Pinpoint the cell where the given text exists, returning its (X, Y) midpoint coordinate. 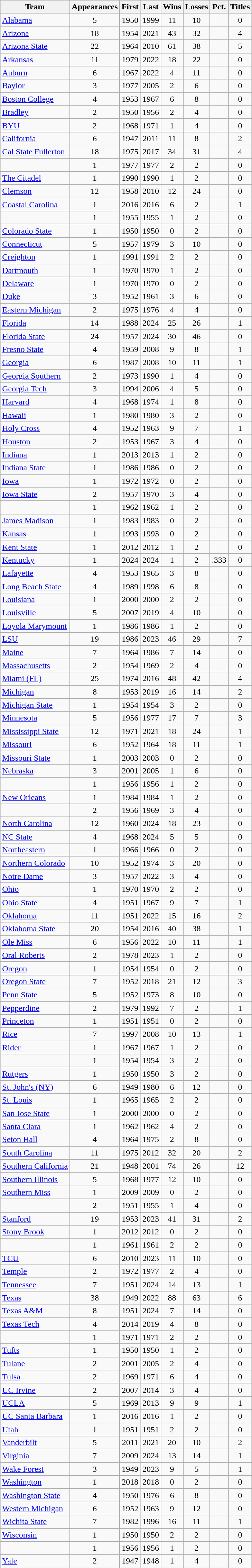
Fresno State (35, 349)
Coastal Carolina (35, 205)
63 (197, 1298)
2006 (151, 389)
Cal State Fullerton (35, 152)
17 (172, 718)
30 (172, 336)
Oregon (35, 968)
88 (172, 1298)
Eastern Michigan (35, 310)
29 (197, 639)
Iowa (35, 481)
1989 (130, 587)
42 (197, 679)
Lafayette (35, 573)
Holy Cross (35, 428)
First (130, 7)
1987 (130, 362)
Long Beach State (35, 587)
1959 (130, 349)
St. John's (NY) (35, 1087)
Stanford (35, 1218)
Princeton (35, 1021)
South Carolina (35, 1153)
1978 (130, 955)
Baylor (35, 86)
Rutgers (35, 1074)
2017 (151, 152)
Wisconsin (35, 1535)
Titles (240, 7)
1994 (130, 389)
Maine (35, 652)
Auburn (35, 73)
Minnesota (35, 718)
Wins (172, 7)
Temple (35, 1271)
Seton Hall (35, 1140)
Appearances (95, 7)
Santa Clara (35, 1126)
Ole Miss (35, 942)
North Carolina (35, 824)
Missouri (35, 744)
UC Irvine (35, 1390)
Georgia Tech (35, 389)
61 (172, 46)
1998 (151, 587)
Ohio (35, 889)
Rider (35, 1048)
Boston College (35, 99)
Massachusetts (35, 665)
Pepperdine (35, 1008)
23 (197, 824)
Oral Roberts (35, 955)
Northern Colorado (35, 863)
Vanderbilt (35, 1443)
40 (172, 929)
Michigan State (35, 705)
Pct. (219, 7)
Ohio State (35, 903)
Georgia (35, 362)
Notre Dame (35, 876)
1988 (130, 323)
Harvard (35, 402)
Indiana State (35, 468)
1982 (130, 1522)
Georgia Southern (35, 375)
Dartmouth (35, 270)
Oklahoma (35, 916)
.333 (219, 560)
UC Santa Barbara (35, 1416)
TCU (35, 1258)
Florida State (35, 336)
41 (172, 1218)
Team (35, 7)
Southern Illinois (35, 1179)
Southern California (35, 1166)
Wichita State (35, 1522)
74 (172, 1166)
1958 (130, 191)
48 (172, 679)
15 (172, 916)
BYU (35, 125)
Oregon State (35, 981)
New Orleans (35, 797)
Stony Brook (35, 1232)
Western Michigan (35, 1508)
Arizona State (35, 46)
Wake Forest (35, 1469)
Delaware (35, 283)
Missouri State (35, 758)
LSU (35, 639)
Loyola Marymount (35, 626)
Washington (35, 1482)
Houston (35, 442)
Utah (35, 1430)
Kansas (35, 534)
Tulane (35, 1363)
Michigan (35, 692)
Louisiana (35, 600)
Mississippi State (35, 731)
Texas A&M (35, 1311)
34 (172, 152)
1997 (130, 1034)
Bradley (35, 112)
Creighton (35, 257)
1992 (151, 1008)
Kentucky (35, 560)
Arkansas (35, 60)
UCLA (35, 1403)
Virginia (35, 1456)
Yale (35, 1561)
1996 (151, 1522)
NC State (35, 837)
The Citadel (35, 178)
Rice (35, 1034)
Kent State (35, 547)
Florida (35, 323)
Losses (197, 7)
Texas Tech (35, 1324)
Texas (35, 1298)
1960 (130, 824)
Iowa State (35, 494)
Colorado State (35, 231)
Hawaii (35, 415)
California (35, 138)
Connecticut (35, 244)
Miami (FL) (35, 679)
Oklahoma State (35, 929)
Alabama (35, 20)
Southern Miss (35, 1192)
Duke (35, 297)
Louisville (35, 613)
Tulsa (35, 1377)
Clemson (35, 191)
San Jose State (35, 1113)
43 (172, 33)
Arizona (35, 33)
Nebraska (35, 771)
1999 (151, 20)
Last (151, 7)
Tufts (35, 1350)
St. Louis (35, 1100)
Washington State (35, 1495)
James Madison (35, 520)
Tennessee (35, 1285)
Northeastern (35, 850)
Penn State (35, 995)
Indiana (35, 455)
